Pinpoint the cell where the given text exists, returning its [X, Y] midpoint coordinate. 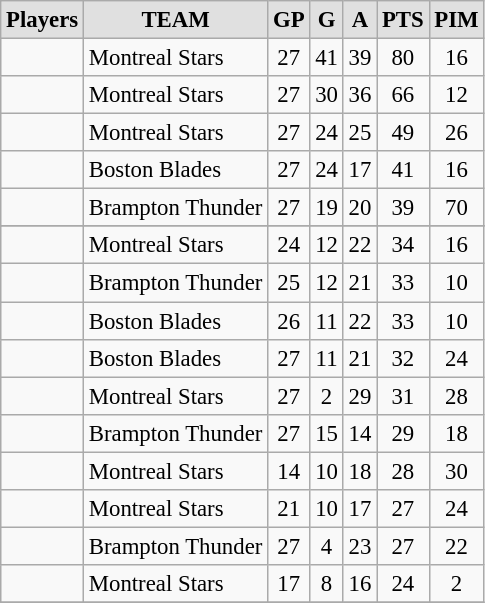
70 [456, 208]
4 [326, 546]
36 [360, 95]
31 [403, 396]
A [360, 20]
34 [403, 245]
G [326, 20]
GP [289, 20]
8 [326, 584]
TEAM [175, 20]
19 [326, 208]
PIM [456, 20]
80 [403, 58]
32 [403, 358]
15 [326, 433]
49 [403, 133]
23 [360, 546]
20 [360, 208]
PTS [403, 20]
Players [42, 20]
66 [403, 95]
